Return (X, Y) of the center of cell containing provided text 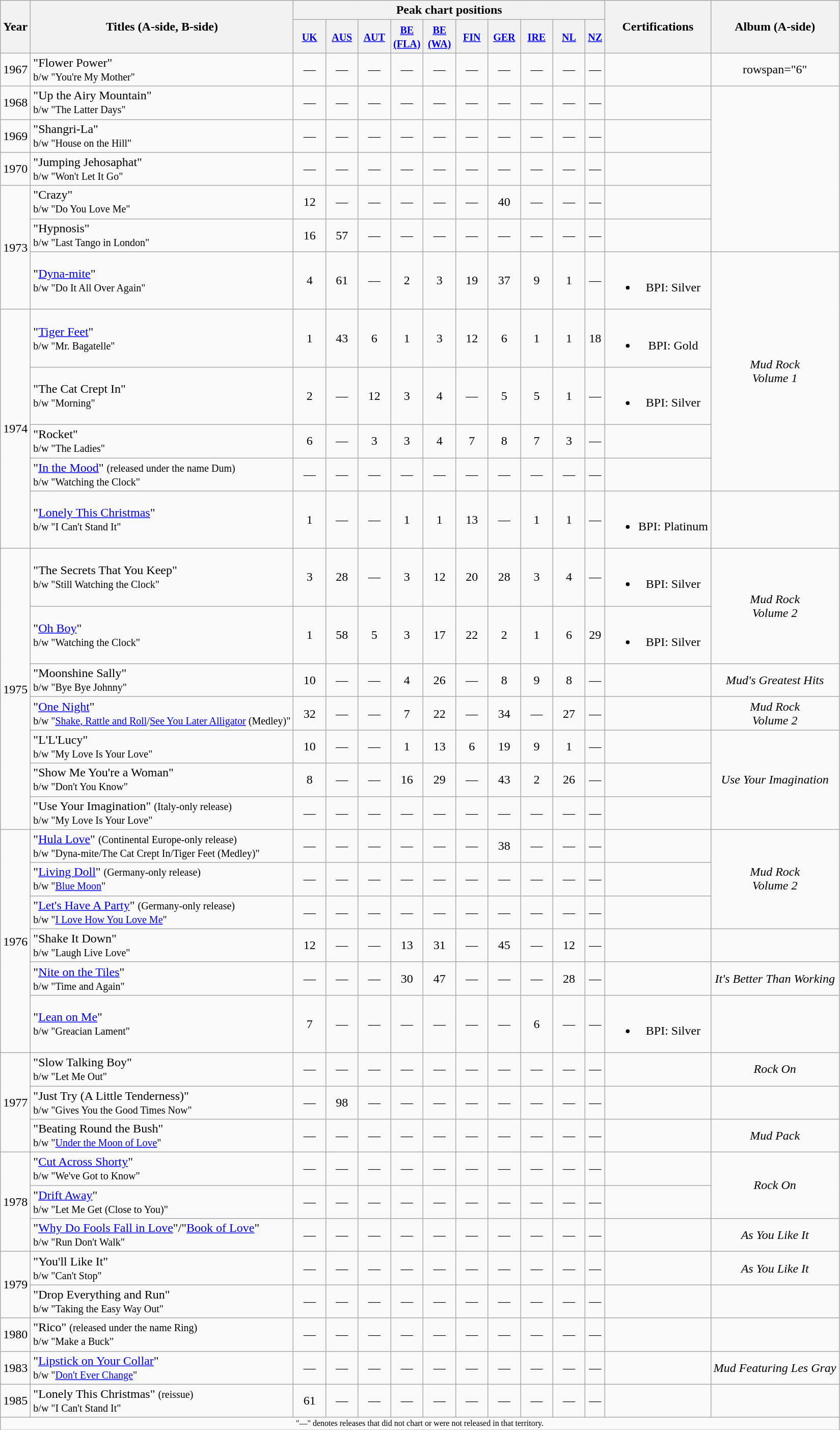
30 (407, 978)
"Tiger Feet"b/w "Mr. Bagatelle" (162, 338)
Mud Pack (775, 1136)
"Just Try (A Little Tenderness)"b/w "Gives You the Good Times Now" (162, 1102)
58 (342, 635)
"The Cat Crept In"b/w "Morning" (162, 395)
"Let's Have A Party" (Germany-only release)b/w "I Love How You Love Me" (162, 912)
1973 (15, 248)
1976 (15, 941)
"Hula Love" (Continental Europe-only release)b/w "Dyna-mite/The Cat Crept In/Tiger Feet (Medley)" (162, 846)
BE (WA) (440, 37)
38 (504, 846)
1980 (15, 1335)
"Shake It Down"b/w "Laugh Live Love" (162, 946)
Album (A-side) (775, 26)
"One Night"b/w "Shake, Rattle and Roll/See You Later Alligator (Medley)" (162, 713)
NZ (595, 37)
1974 (15, 429)
"Hypnosis"b/w "Last Tango in London" (162, 235)
"Jumping Jehosaphat"b/w "Won't Let It Go" (162, 169)
"Crazy"b/w "Do You Love Me" (162, 202)
17 (440, 635)
45 (504, 946)
37 (504, 280)
Titles (A-side, B-side) (162, 26)
98 (342, 1102)
27 (569, 713)
"Shangri-La"b/w "House on the Hill" (162, 136)
"Slow Talking Boy"b/w "Let Me Out" (162, 1069)
40 (504, 202)
"L'L'Lucy"b/w "My Love Is Your Love" (162, 747)
Mud Featuring Les Gray (775, 1367)
1967 (15, 69)
GER (504, 37)
"Beating Round the Bush"b/w "Under the Moon of Love" (162, 1136)
Mud's Greatest Hits (775, 681)
20 (472, 578)
rowspan="6" (775, 69)
"Oh Boy"b/w "Watching the Clock" (162, 635)
Use Your Imagination (775, 779)
1985 (15, 1401)
"Show Me You're a Woman"b/w "Don't You Know" (162, 779)
"Lonely This Christmas"b/w "I Can't Stand It" (162, 520)
"Flower Power"b/w "You're My Mother" (162, 69)
1979 (15, 1285)
1968 (15, 103)
AUT (374, 37)
"Lonely This Christmas" (reissue)b/w "I Can't Stand It" (162, 1401)
"Living Doll" (Germany-only release)b/w "Blue Moon" (162, 879)
UK (310, 37)
AUS (342, 37)
31 (440, 946)
FIN (472, 37)
"In the Mood" (released under the name Dum)b/w "Watching the Clock" (162, 474)
"Drift Away"b/w "Let Me Get (Close to You)" (162, 1202)
1975 (15, 689)
47 (440, 978)
"Lipstick on Your Collar"b/w "Don't Ever Change" (162, 1367)
"The Secrets That You Keep"b/w "Still Watching the Clock" (162, 578)
34 (504, 713)
1983 (15, 1367)
BPI: Gold (658, 338)
"Nite on the Tiles"b/w "Time and Again" (162, 978)
1969 (15, 136)
Peak chart positions (449, 10)
"Up the Airy Mountain"b/w "The Latter Days" (162, 103)
Year (15, 26)
57 (342, 235)
"—" denotes releases that did not chart or were not released in that territory. (420, 1423)
"Lean on Me"b/w "Greacian Lament" (162, 1024)
BPI: Platinum (658, 520)
"Rocket"b/w "The Ladies" (162, 441)
IRE (537, 37)
NL (569, 37)
1977 (15, 1102)
1970 (15, 169)
"Use Your Imagination" (Italy-only release)b/w "My Love Is Your Love" (162, 813)
"Cut Across Shorty"b/w "We've Got to Know" (162, 1169)
"Moonshine Sally"b/w "Bye Bye Johnny" (162, 681)
"Why Do Fools Fall in Love"/"Book of Love"b/w "Run Don't Walk" (162, 1235)
18 (595, 338)
"Drop Everything and Run"b/w "Taking the Easy Way Out" (162, 1301)
"You'll Like It"b/w "Can't Stop" (162, 1269)
"Rico" (released under the name Ring)b/w "Make a Buck" (162, 1335)
Certifications (658, 26)
"Dyna-mite"b/w "Do It All Over Again" (162, 280)
BE (FLA) (407, 37)
It's Better Than Working (775, 978)
32 (310, 713)
1978 (15, 1202)
Mud RockVolume 1 (775, 371)
